Find where the given text appears and provide that cell's center as [X, Y] coordinate. 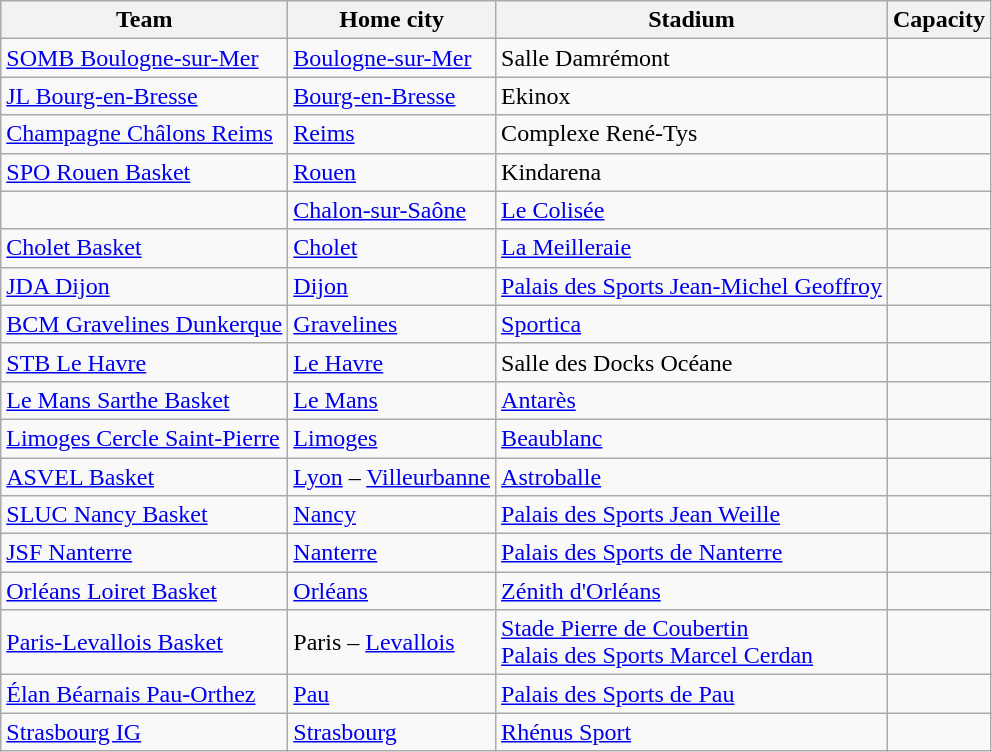
Strasbourg [392, 732]
SOMB Boulogne-sur-Mer [144, 58]
Chalon-sur-Saône [392, 210]
Orléans Loiret Basket [144, 591]
SLUC Nancy Basket [144, 515]
STB Le Havre [144, 362]
Nanterre [392, 553]
La Meilleraie [692, 248]
Limoges Cercle Saint-Pierre [144, 438]
Cholet [392, 248]
JL Bourg-en-Bresse [144, 96]
BCM Gravelines Dunkerque [144, 324]
Complexe René-Tys [692, 134]
Palais des Sports de Pau [692, 694]
Gravelines [392, 324]
Lyon – Villeurbanne [392, 477]
Limoges [392, 438]
Zénith d'Orléans [692, 591]
Orléans [392, 591]
Ekinox [692, 96]
Cholet Basket [144, 248]
JSF Nanterre [144, 553]
Home city [392, 20]
Team [144, 20]
Boulogne-sur-Mer [392, 58]
Antarès [692, 400]
Le Colisée [692, 210]
JDA Dijon [144, 286]
Bourg-en-Bresse [392, 96]
ASVEL Basket [144, 477]
Dijon [392, 286]
Stadium [692, 20]
Paris-Levallois Basket [144, 642]
Beaublanc [692, 438]
Rhénus Sport [692, 732]
Palais des Sports de Nanterre [692, 553]
Capacity [938, 20]
Kindarena [692, 172]
Le Mans Sarthe Basket [144, 400]
Reims [392, 134]
Palais des Sports Jean-Michel Geoffroy [692, 286]
Le Mans [392, 400]
Strasbourg IG [144, 732]
Salle Damrémont [692, 58]
Sportica [692, 324]
Élan Béarnais Pau-Orthez [144, 694]
Nancy [392, 515]
Salle des Docks Océane [692, 362]
Rouen [392, 172]
SPO Rouen Basket [144, 172]
Le Havre [392, 362]
Pau [392, 694]
Paris – Levallois [392, 642]
Palais des Sports Jean Weille [692, 515]
Stade Pierre de Coubertin Palais des Sports Marcel Cerdan [692, 642]
Astroballe [692, 477]
Champagne Châlons Reims [144, 134]
